Identify which cell holds the provided text, then report its [x, y] central coordinate. 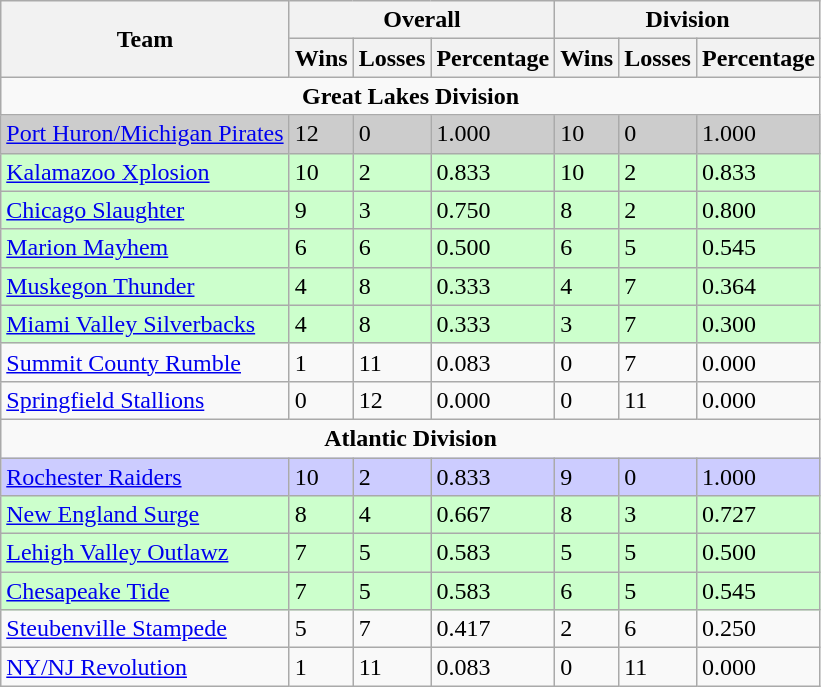
Kalamazoo Xplosion [145, 172]
Lehigh Valley Outlawz [145, 553]
0.667 [493, 515]
0.727 [758, 515]
Summit County Rumble [145, 362]
Muskegon Thunder [145, 286]
Rochester Raiders [145, 477]
Steubenville Stampede [145, 629]
0.800 [758, 210]
Chesapeake Tide [145, 591]
0.364 [758, 286]
0.250 [758, 629]
0.300 [758, 324]
Division [688, 20]
NY/NJ Revolution [145, 667]
New England Surge [145, 515]
Miami Valley Silverbacks [145, 324]
0.417 [493, 629]
Springfield Stallions [145, 400]
Team [145, 39]
Port Huron/Michigan Pirates [145, 134]
Great Lakes Division [411, 96]
Marion Mayhem [145, 248]
Atlantic Division [411, 438]
0.750 [493, 210]
Chicago Slaughter [145, 210]
Overall [422, 20]
